Output the [x, y] coordinate of the center of the cell containing the given text.  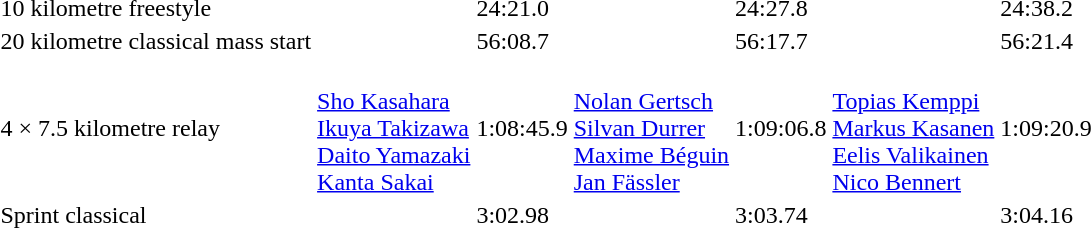
56:17.7 [781, 41]
1:08:45.9 [522, 128]
1:09:06.8 [781, 128]
56:08.7 [522, 41]
Sho KasaharaIkuya TakizawaDaito YamazakiKanta Sakai [394, 128]
Nolan GertschSilvan DurrerMaxime BéguinJan Fässler [651, 128]
Topias KemppiMarkus KasanenEelis ValikainenNico Bennert [914, 128]
